Identify which cell holds the provided text, then report its [x, y] central coordinate. 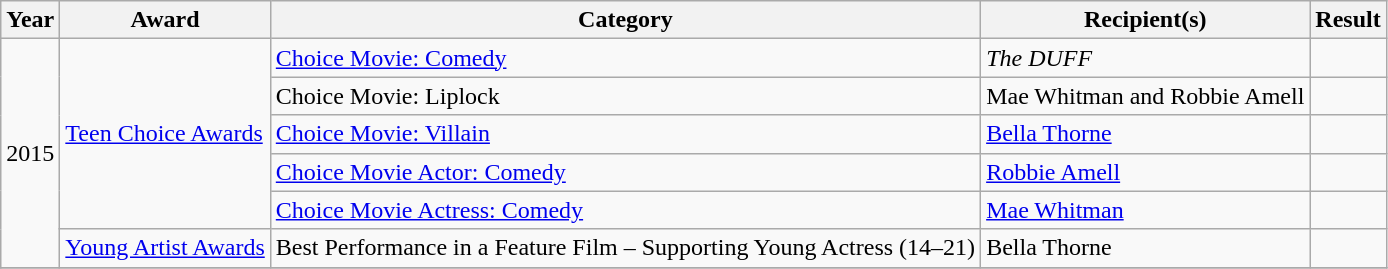
Young Artist Awards [165, 248]
The DUFF [1146, 58]
Recipient(s) [1146, 20]
Result [1348, 20]
Award [165, 20]
Year [30, 20]
Choice Movie: Villain [625, 134]
Robbie Amell [1146, 172]
Choice Movie Actress: Comedy [625, 210]
Best Performance in a Feature Film – Supporting Young Actress (14–21) [625, 248]
Choice Movie: Comedy [625, 58]
Mae Whitman [1146, 210]
Category [625, 20]
Teen Choice Awards [165, 134]
Choice Movie: Liplock [625, 96]
Mae Whitman and Robbie Amell [1146, 96]
2015 [30, 153]
Choice Movie Actor: Comedy [625, 172]
